Locate the cell with the specified text and output its [x, y] center coordinate. 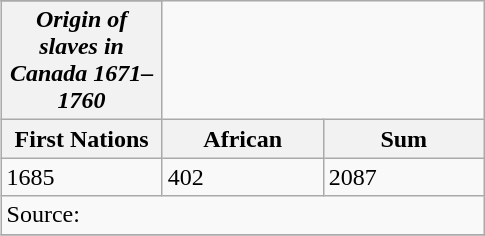
402 [242, 177]
2087 [404, 177]
Sum [404, 139]
1685 [82, 177]
African [242, 139]
First Nations [82, 139]
Origin of slaves in Canada 1671–1760 [82, 60]
Source: [242, 215]
